Scan for the cell matching the given text and deliver its [X, Y] coordinate at center. 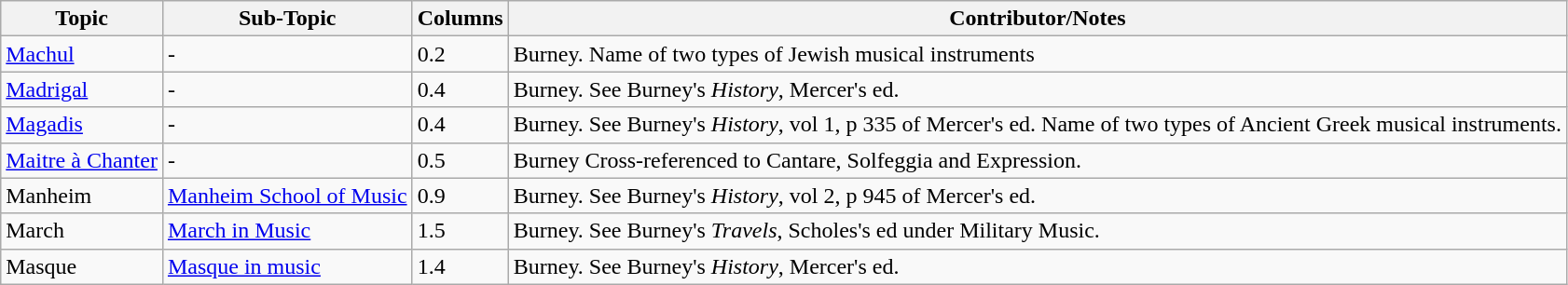
Burney. See Burney's History, vol 2, p 945 of Mercer's ed. [1037, 196]
Magadis [82, 125]
Masque [82, 266]
Manheim [82, 196]
Contributor/Notes [1037, 19]
Burney. Name of two types of Jewish musical instruments [1037, 54]
Manheim School of Music [287, 196]
Madrigal [82, 89]
Maitre à Chanter [82, 160]
0.5 [461, 160]
1.4 [461, 266]
March in Music [287, 231]
March [82, 231]
Burney Cross-referenced to Cantare, Solfeggia and Expression. [1037, 160]
Machul [82, 54]
1.5 [461, 231]
Columns [461, 19]
Burney. See Burney's Travels, Scholes's ed under Military Music. [1037, 231]
Masque in music [287, 266]
Burney. See Burney's History, vol 1, p 335 of Mercer's ed. Name of two types of Ancient Greek musical instruments. [1037, 125]
Sub-Topic [287, 19]
Topic [82, 19]
0.9 [461, 196]
0.2 [461, 54]
